Detect which cell encompasses the target text, then output its (x, y) center coordinate. 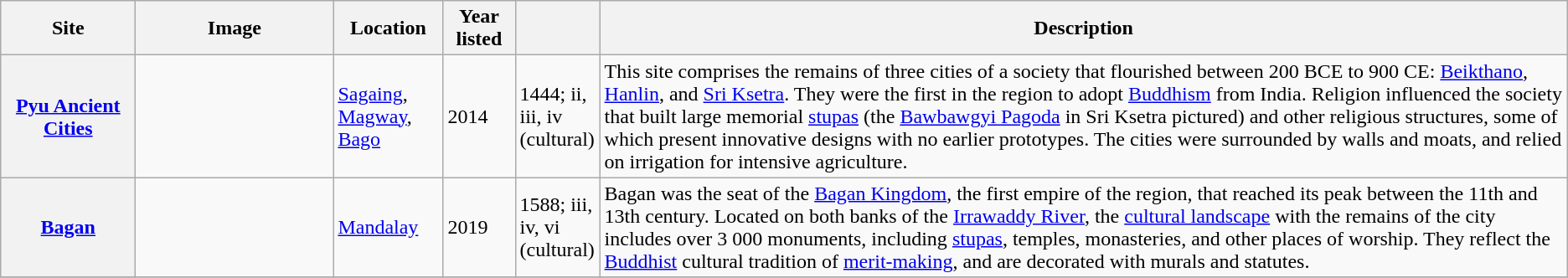
1588; iii, iv, vi (cultural) (558, 228)
1444; ii, iii, iv (cultural) (558, 116)
2019 (479, 228)
Location (389, 28)
Year listed (479, 28)
Bagan (69, 228)
2014 (479, 116)
Site (69, 28)
Image (235, 28)
Sagaing, Magway, Bago (389, 116)
Description (1084, 28)
Mandalay (389, 228)
Pyu Ancient Cities (69, 116)
